Capture the cell that displays the provided text and extract its (x, y) central coordinate. 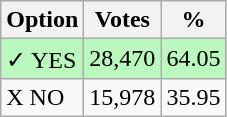
28,470 (122, 59)
Votes (122, 20)
Option (42, 20)
35.95 (194, 97)
64.05 (194, 59)
15,978 (122, 97)
% (194, 20)
✓ YES (42, 59)
X NO (42, 97)
